Provide the (X, Y) coordinate of the cell's center where the given text is located.  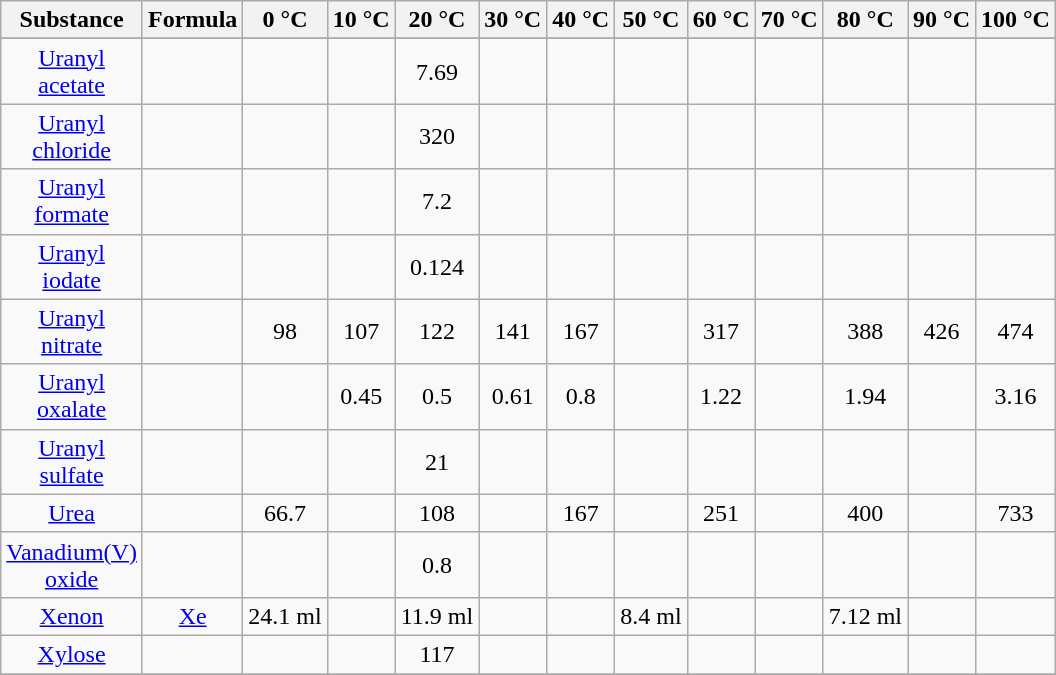
Uranyl formate (72, 202)
0.45 (361, 396)
141 (513, 332)
Uranyl chloride (72, 136)
Substance (72, 20)
Urea (72, 513)
317 (721, 332)
Xenon (72, 616)
66.7 (285, 513)
60 °C (721, 20)
7.69 (437, 72)
30 °C (513, 20)
24.1 ml (285, 616)
70 °C (789, 20)
80 °C (865, 20)
0.61 (513, 396)
251 (721, 513)
388 (865, 332)
107 (361, 332)
7.12 ml (865, 616)
3.16 (1015, 396)
Formula (192, 20)
426 (942, 332)
Xe (192, 616)
1.22 (721, 396)
108 (437, 513)
0 °C (285, 20)
1.94 (865, 396)
10 °C (361, 20)
Uranyl sulfate (72, 462)
Uranyl iodate (72, 266)
0.124 (437, 266)
400 (865, 513)
8.4 ml (651, 616)
50 °C (651, 20)
98 (285, 332)
474 (1015, 332)
122 (437, 332)
0.5 (437, 396)
Vanadium(V) oxide (72, 564)
117 (437, 654)
733 (1015, 513)
21 (437, 462)
40 °C (581, 20)
11.9 ml (437, 616)
Uranyl oxalate (72, 396)
7.2 (437, 202)
Uranyl acetate (72, 72)
90 °C (942, 20)
Uranyl nitrate (72, 332)
20 °C (437, 20)
Xylose (72, 654)
320 (437, 136)
100 °C (1015, 20)
